Identify which cell holds the provided text, then report its [x, y] central coordinate. 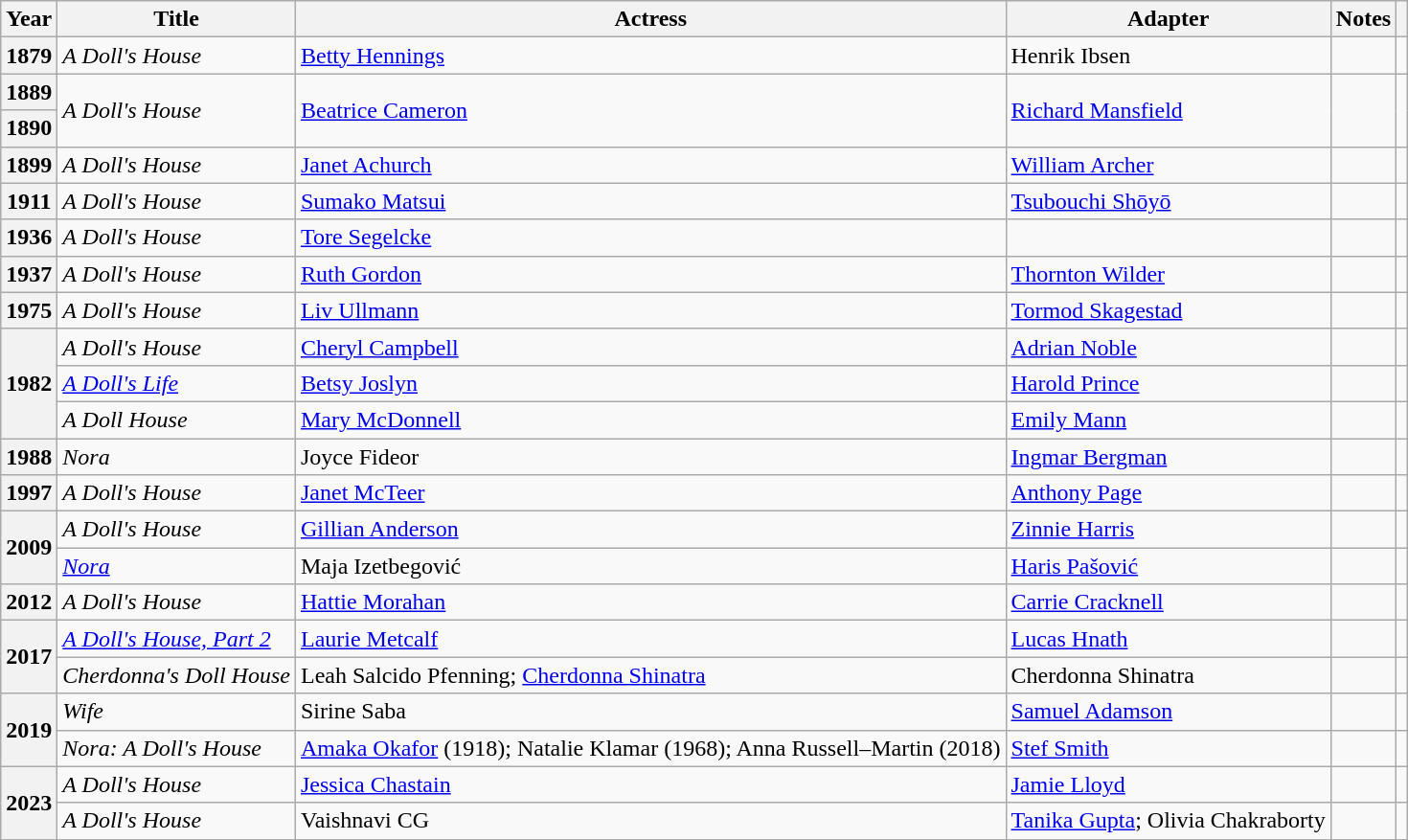
Year [29, 19]
Nora: A Doll's House [176, 748]
Janet McTeer [650, 493]
Emily Mann [1169, 420]
Tormod Skagestad [1169, 310]
Betty Hennings [650, 56]
Harold Prince [1169, 383]
1937 [29, 274]
Carrie Cracknell [1169, 602]
Laurie Metcalf [650, 639]
Jamie Lloyd [1169, 784]
Lucas Hnath [1169, 639]
1997 [29, 493]
Richard Mansfield [1169, 110]
Ingmar Bergman [1169, 457]
Haris Pašović [1169, 566]
Maja Izetbegović [650, 566]
Adapter [1169, 19]
1889 [29, 92]
Samuel Adamson [1169, 712]
1936 [29, 238]
Thornton Wilder [1169, 274]
Zinnie Harris [1169, 530]
A Doll's Life [176, 383]
Hattie Morahan [650, 602]
1982 [29, 383]
Actress [650, 19]
Vaishnavi CG [650, 821]
Stef Smith [1169, 748]
1899 [29, 165]
2023 [29, 803]
1988 [29, 457]
2019 [29, 730]
Title [176, 19]
1890 [29, 128]
2009 [29, 548]
A Doll House [176, 420]
Joyce Fideor [650, 457]
A Doll's House, Part 2 [176, 639]
Tanika Gupta; Olivia Chakraborty [1169, 821]
1879 [29, 56]
Amaka Okafor (1918); Natalie Klamar (1968); Anna Russell–Martin (2018) [650, 748]
Beatrice Cameron [650, 110]
2017 [29, 657]
Janet Achurch [650, 165]
Cherdonna's Doll House [176, 675]
Mary McDonnell [650, 420]
Cherdonna Shinatra [1169, 675]
Henrik Ibsen [1169, 56]
Liv Ullmann [650, 310]
Adrian Noble [1169, 347]
1975 [29, 310]
William Archer [1169, 165]
2012 [29, 602]
Jessica Chastain [650, 784]
Leah Salcido Pfenning; Cherdonna Shinatra [650, 675]
1911 [29, 201]
Sirine Saba [650, 712]
Gillian Anderson [650, 530]
Tsubouchi Shōyō [1169, 201]
Sumako Matsui [650, 201]
Ruth Gordon [650, 274]
Anthony Page [1169, 493]
Wife [176, 712]
Betsy Joslyn [650, 383]
Notes [1363, 19]
Tore Segelcke [650, 238]
Cheryl Campbell [650, 347]
